Capture the cell that displays the provided text and extract its [X, Y] central coordinate. 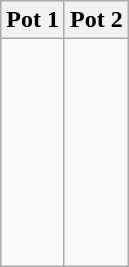
Pot 1 [33, 20]
Pot 2 [96, 20]
